Extract the [X, Y] coordinate from the center of the cell holding the provided text.  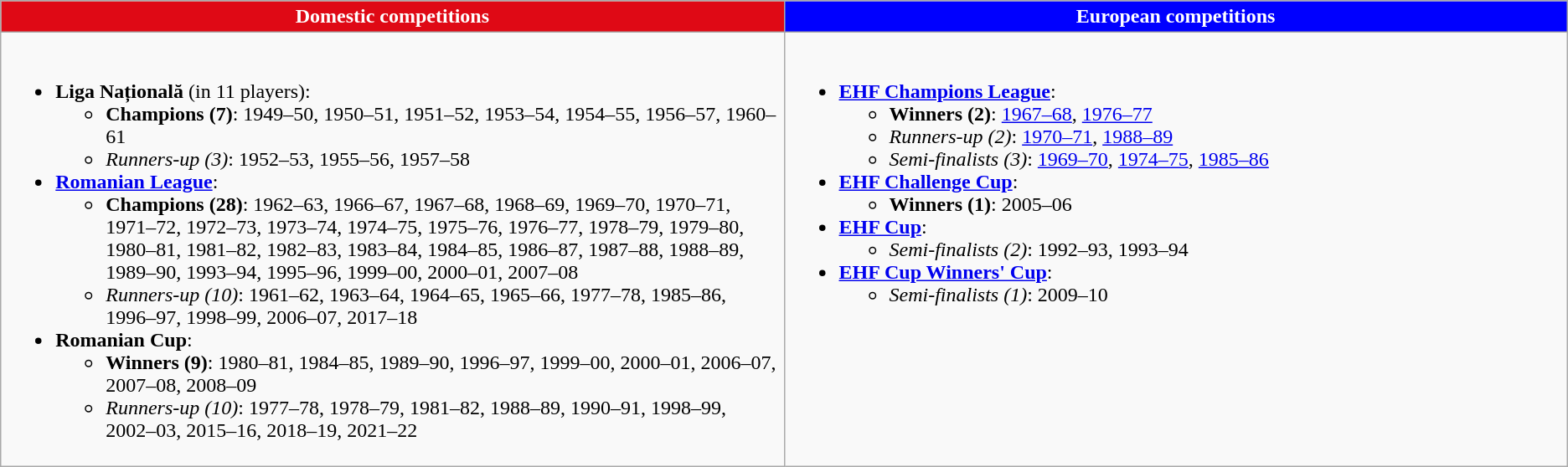
European competitions [1176, 17]
Domestic competitions [392, 17]
